Identify which cell holds the provided text, then report its (x, y) central coordinate. 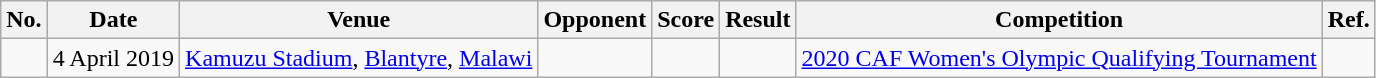
4 April 2019 (113, 58)
Competition (1059, 20)
Score (686, 20)
Opponent (595, 20)
Ref. (1348, 20)
Kamuzu Stadium, Blantyre, Malawi (359, 58)
No. (24, 20)
Result (758, 20)
Venue (359, 20)
2020 CAF Women's Olympic Qualifying Tournament (1059, 58)
Date (113, 20)
